Locate the cell with the specified text and output its [X, Y] center coordinate. 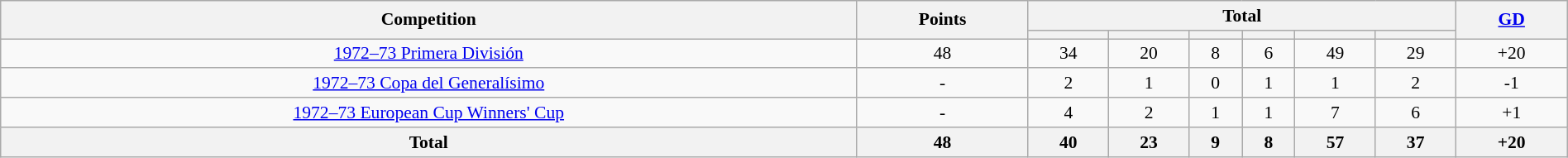
-1 [1512, 83]
1972–73 European Cup Winners' Cup [428, 113]
37 [1416, 141]
GD [1512, 20]
1972–73 Primera División [428, 53]
9 [1216, 141]
Competition [428, 20]
0 [1216, 83]
1972–73 Copa del Generalísimo [428, 83]
Points [943, 20]
7 [1335, 113]
34 [1068, 53]
57 [1335, 141]
20 [1148, 53]
49 [1335, 53]
29 [1416, 53]
40 [1068, 141]
23 [1148, 141]
4 [1068, 113]
+1 [1512, 113]
